For the text-containing cell, return its midpoint in (x, y) coordinate format. 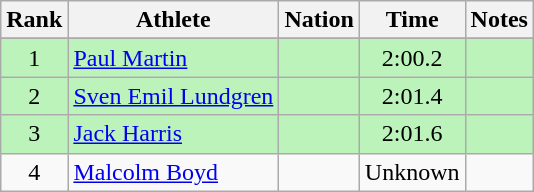
1 (34, 58)
2:01.6 (412, 134)
Unknown (412, 172)
2:01.4 (412, 96)
Athlete (174, 20)
Sven Emil Lundgren (174, 96)
4 (34, 172)
2 (34, 96)
Time (412, 20)
Nation (319, 20)
Malcolm Boyd (174, 172)
Jack Harris (174, 134)
2:00.2 (412, 58)
Paul Martin (174, 58)
Notes (499, 20)
Rank (34, 20)
3 (34, 134)
